From the cell containing the given text, extract its center point as (x, y) coordinate. 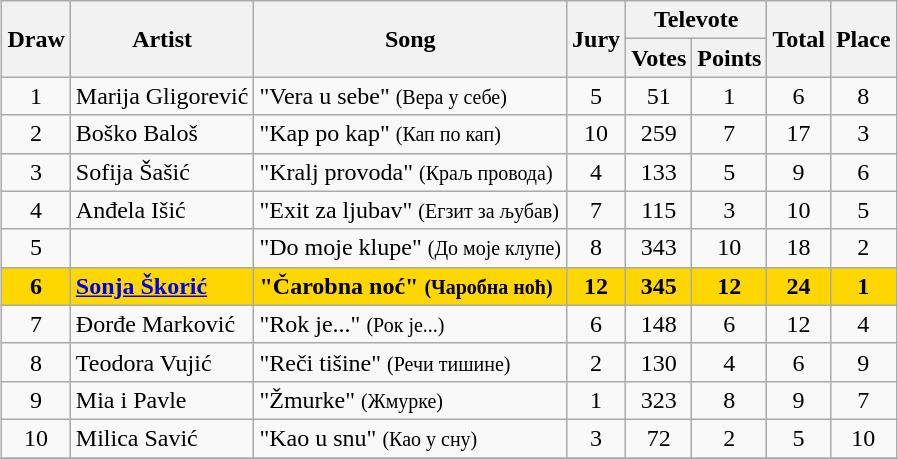
115 (659, 210)
Anđela Išić (162, 210)
Marija Gligorević (162, 96)
Draw (36, 39)
148 (659, 324)
Sonja Škorić (162, 286)
Milica Savić (162, 438)
"Žmurke" (Жмурке) (410, 400)
Televote (696, 20)
343 (659, 248)
Mia i Pavle (162, 400)
Jury (596, 39)
133 (659, 172)
"Do moje klupe" (До моје клупе) (410, 248)
Artist (162, 39)
72 (659, 438)
Đorđe Marković (162, 324)
"Kap po kap" (Кап по кап) (410, 134)
Place (863, 39)
51 (659, 96)
"Rok je..." (Рок је...) (410, 324)
Votes (659, 58)
24 (799, 286)
Points (730, 58)
345 (659, 286)
"Čarobna noć" (Чаробна ноћ) (410, 286)
Song (410, 39)
"Kao u snu" (Као у сну) (410, 438)
"Kralj provoda" (Краљ провода) (410, 172)
"Reči tišine" (Речи тишине) (410, 362)
Teodora Vujić (162, 362)
Sofija Šašić (162, 172)
17 (799, 134)
Total (799, 39)
259 (659, 134)
Boško Baloš (162, 134)
323 (659, 400)
"Exit za ljubav" (Егзит за љубав) (410, 210)
130 (659, 362)
18 (799, 248)
"Vera u sebe" (Вера у себе) (410, 96)
